Detect which cell encompasses the target text, then output its (X, Y) center coordinate. 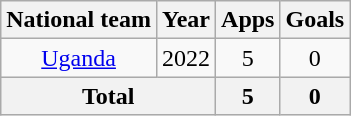
Total (108, 96)
2022 (186, 58)
National team (79, 20)
Uganda (79, 58)
Goals (315, 20)
Apps (248, 20)
Year (186, 20)
